Search for the cell housing the specified text and yield its (x, y) center coordinate. 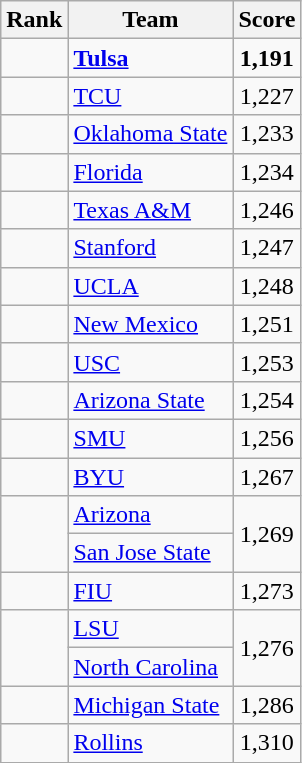
Score (267, 20)
1,269 (267, 534)
1,286 (267, 705)
North Carolina (150, 667)
Rollins (150, 743)
Texas A&M (150, 210)
Oklahoma State (150, 134)
Team (150, 20)
Arizona (150, 515)
1,227 (267, 96)
LSU (150, 629)
Tulsa (150, 58)
New Mexico (150, 324)
1,191 (267, 58)
UCLA (150, 286)
1,251 (267, 324)
1,246 (267, 210)
USC (150, 362)
1,273 (267, 591)
Stanford (150, 248)
1,267 (267, 477)
1,310 (267, 743)
1,247 (267, 248)
FIU (150, 591)
1,254 (267, 400)
1,234 (267, 172)
Michigan State (150, 705)
1,233 (267, 134)
Arizona State (150, 400)
1,276 (267, 648)
1,253 (267, 362)
1,248 (267, 286)
Florida (150, 172)
1,256 (267, 438)
BYU (150, 477)
SMU (150, 438)
Rank (34, 20)
San Jose State (150, 553)
TCU (150, 96)
